Locate the cell with the specified text and output its (X, Y) center coordinate. 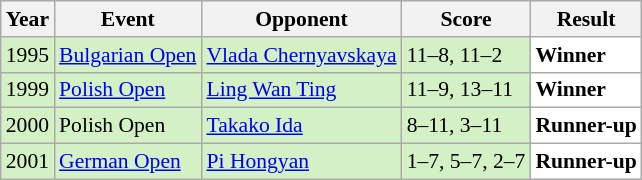
11–8, 11–2 (466, 55)
1995 (28, 55)
Year (28, 19)
Vlada Chernyavskaya (301, 55)
11–9, 13–11 (466, 90)
Result (586, 19)
Event (128, 19)
Takako Ida (301, 126)
Ling Wan Ting (301, 90)
Score (466, 19)
1–7, 5–7, 2–7 (466, 162)
8–11, 3–11 (466, 126)
Opponent (301, 19)
Bulgarian Open (128, 55)
Pi Hongyan (301, 162)
2000 (28, 126)
1999 (28, 90)
German Open (128, 162)
2001 (28, 162)
